Extract the [x, y] coordinate from the center of the cell holding the provided text.  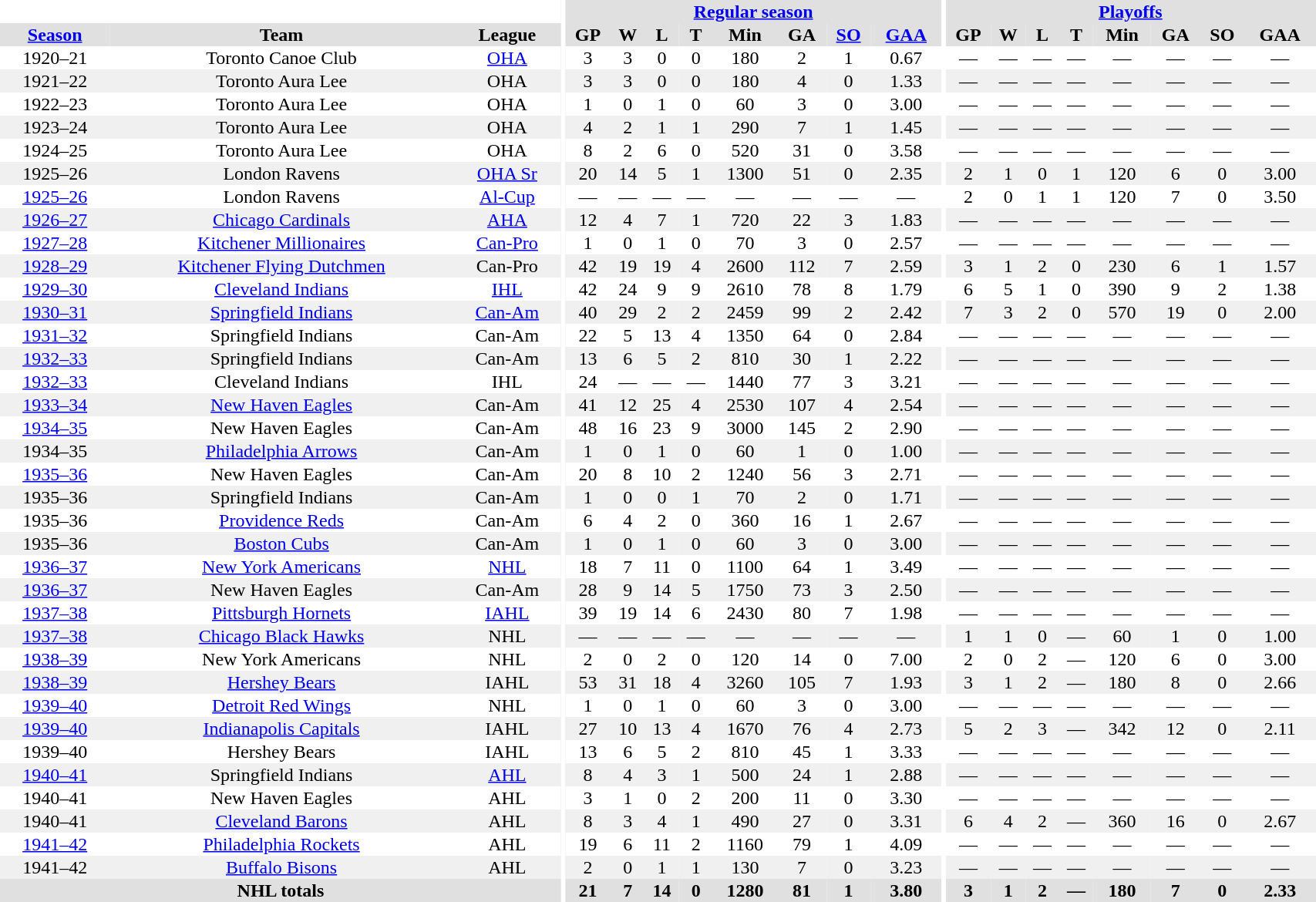
3000 [745, 428]
2.90 [906, 428]
99 [802, 312]
1.33 [906, 81]
7.00 [906, 659]
1160 [745, 844]
570 [1122, 312]
1921–22 [55, 81]
Cleveland Barons [281, 821]
Regular season [754, 12]
League [507, 35]
2.54 [906, 405]
Playoffs [1130, 12]
2.66 [1280, 682]
73 [802, 590]
2.22 [906, 358]
230 [1122, 266]
30 [802, 358]
1670 [745, 729]
2.35 [906, 173]
1.71 [906, 497]
1930–31 [55, 312]
3.33 [906, 752]
1924–25 [55, 150]
Philadelphia Arrows [281, 451]
520 [745, 150]
2459 [745, 312]
1440 [745, 382]
500 [745, 775]
1926–27 [55, 220]
3260 [745, 682]
Kitchener Millionaires [281, 243]
2.84 [906, 335]
342 [1122, 729]
AHA [507, 220]
1.83 [906, 220]
Chicago Cardinals [281, 220]
Kitchener Flying Dutchmen [281, 266]
80 [802, 613]
79 [802, 844]
2.50 [906, 590]
1.79 [906, 289]
39 [587, 613]
Philadelphia Rockets [281, 844]
1280 [745, 890]
77 [802, 382]
Al-Cup [507, 197]
2600 [745, 266]
Team [281, 35]
107 [802, 405]
1923–24 [55, 127]
112 [802, 266]
2.71 [906, 474]
29 [628, 312]
2.73 [906, 729]
81 [802, 890]
Boston Cubs [281, 544]
48 [587, 428]
25 [661, 405]
1929–30 [55, 289]
2.11 [1280, 729]
Season [55, 35]
1.98 [906, 613]
Detroit Red Wings [281, 705]
56 [802, 474]
2610 [745, 289]
51 [802, 173]
200 [745, 798]
1240 [745, 474]
Providence Reds [281, 520]
490 [745, 821]
45 [802, 752]
130 [745, 867]
3.31 [906, 821]
3.30 [906, 798]
2430 [745, 613]
290 [745, 127]
2.88 [906, 775]
2.00 [1280, 312]
Pittsburgh Hornets [281, 613]
4.09 [906, 844]
NHL totals [281, 890]
1933–34 [55, 405]
1.57 [1280, 266]
Buffalo Bisons [281, 867]
40 [587, 312]
21 [587, 890]
1300 [745, 173]
1928–29 [55, 266]
Chicago Black Hawks [281, 636]
2530 [745, 405]
3.50 [1280, 197]
3.49 [906, 567]
1920–21 [55, 58]
3.58 [906, 150]
1.93 [906, 682]
2.57 [906, 243]
1.38 [1280, 289]
390 [1122, 289]
1.45 [906, 127]
145 [802, 428]
OHA Sr [507, 173]
1350 [745, 335]
720 [745, 220]
1750 [745, 590]
76 [802, 729]
Toronto Canoe Club [281, 58]
105 [802, 682]
1100 [745, 567]
0.67 [906, 58]
3.23 [906, 867]
28 [587, 590]
78 [802, 289]
53 [587, 682]
2.42 [906, 312]
Indianapolis Capitals [281, 729]
2.33 [1280, 890]
1931–32 [55, 335]
1922–23 [55, 104]
23 [661, 428]
1927–28 [55, 243]
3.21 [906, 382]
41 [587, 405]
3.80 [906, 890]
2.59 [906, 266]
